Search for the cell housing the specified text and yield its [X, Y] center coordinate. 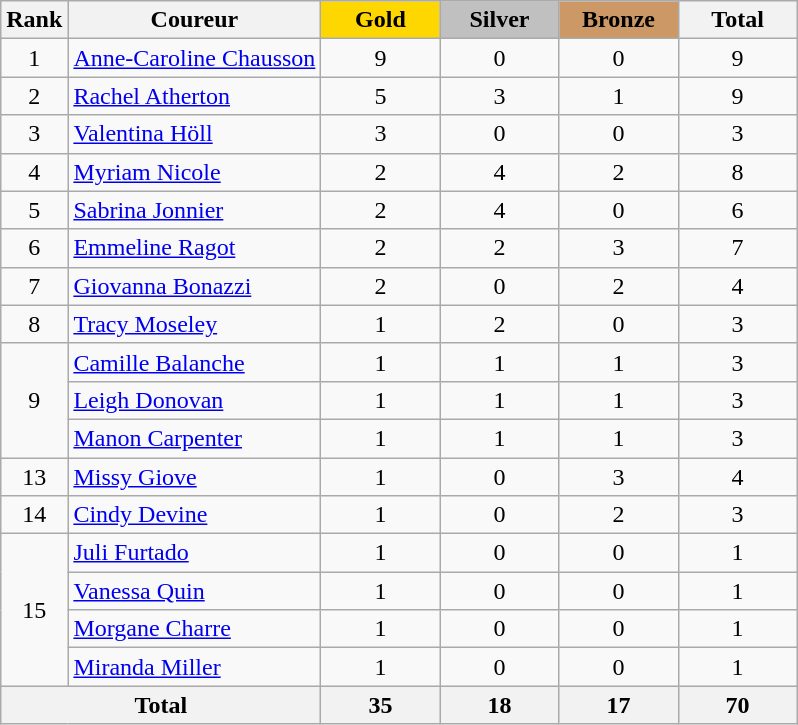
Camille Balanche [194, 362]
Giovanna Bonazzi [194, 286]
Miranda Miller [194, 667]
13 [34, 477]
Manon Carpenter [194, 438]
Valentina Höll [194, 134]
18 [500, 705]
Vanessa Quin [194, 591]
Myriam Nicole [194, 172]
Tracy Moseley [194, 324]
Anne-Caroline Chausson [194, 58]
Rachel Atherton [194, 96]
Bronze [618, 20]
Sabrina Jonnier [194, 210]
Leigh Donovan [194, 400]
Silver [500, 20]
Emmeline Ragot [194, 248]
Morgane Charre [194, 629]
Gold [380, 20]
Juli Furtado [194, 553]
14 [34, 515]
15 [34, 610]
70 [738, 705]
Cindy Devine [194, 515]
Rank [34, 20]
Coureur [194, 20]
Missy Giove [194, 477]
35 [380, 705]
17 [618, 705]
